Detect which cell encompasses the target text, then output its (x, y) center coordinate. 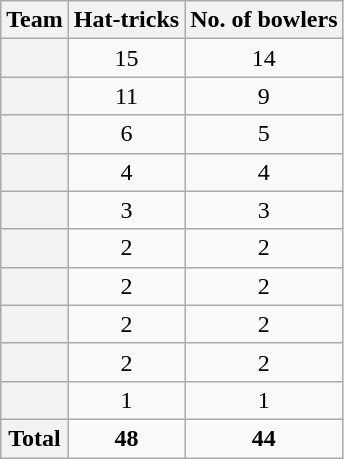
11 (126, 96)
6 (126, 134)
Total (35, 438)
48 (126, 438)
No. of bowlers (264, 20)
9 (264, 96)
14 (264, 58)
44 (264, 438)
15 (126, 58)
5 (264, 134)
Hat-tricks (126, 20)
Team (35, 20)
